Identify which cell holds the provided text, then report its (X, Y) central coordinate. 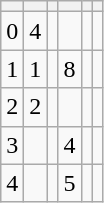
5 (70, 183)
3 (12, 145)
0 (12, 31)
8 (70, 69)
